From the cell containing the given text, extract its center point as (x, y) coordinate. 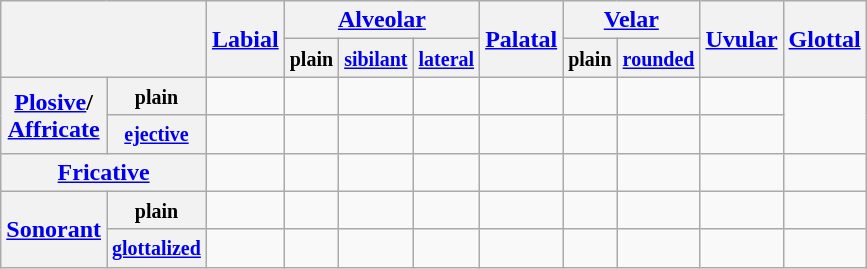
Labial (245, 39)
Velar (632, 20)
lateral (446, 58)
Palatal (522, 39)
Uvular (742, 39)
Sonorant (54, 229)
rounded (658, 58)
ejective (156, 134)
Plosive/Affricate (54, 115)
glottalized (156, 248)
Fricative (104, 172)
Glottal (824, 39)
Alveolar (382, 20)
sibilant (376, 58)
